Detect which cell encompasses the target text, then output its (X, Y) center coordinate. 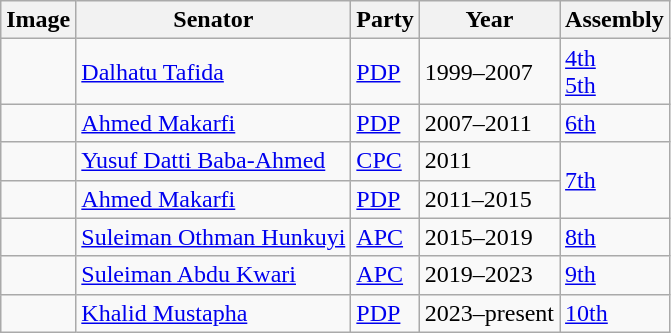
2019–2023 (489, 275)
Yusuf Datti Baba-Ahmed (214, 161)
Suleiman Abdu Kwari (214, 275)
Khalid Mustapha (214, 313)
2011 (489, 161)
10th (615, 313)
Dalhatu Tafida (214, 72)
1999–2007 (489, 72)
7th (615, 180)
Year (489, 20)
2015–2019 (489, 237)
Party (385, 20)
CPC (385, 161)
Suleiman Othman Hunkuyi (214, 237)
8th (615, 237)
9th (615, 275)
6th (615, 123)
Assembly (615, 20)
2011–2015 (489, 199)
Senator (214, 20)
Image (38, 20)
2007–2011 (489, 123)
2023–present (489, 313)
4th 5th (615, 72)
